For the text-containing cell, return its midpoint in [x, y] coordinate format. 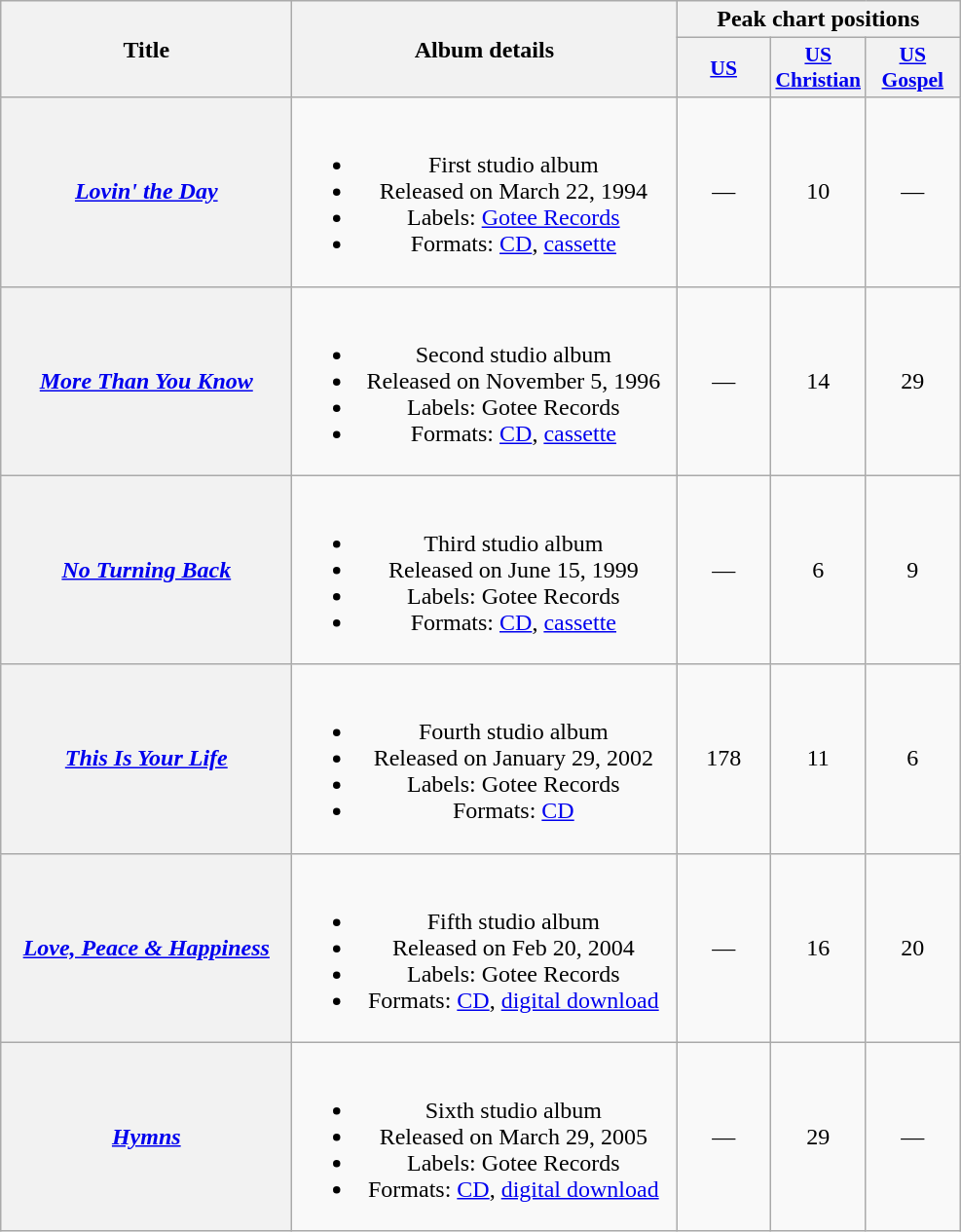
USGospel [913, 68]
More Than You Know [146, 381]
Peak chart positions [818, 19]
Fifth studio albumReleased on Feb 20, 2004Labels: Gotee RecordsFormats: CD, digital download [485, 948]
14 [818, 381]
Love, Peace & Happiness [146, 948]
Fourth studio albumReleased on January 29, 2002Labels: Gotee RecordsFormats: CD [485, 759]
Second studio albumReleased on November 5, 1996Labels: Gotee RecordsFormats: CD, cassette [485, 381]
USChristian [818, 68]
No Turning Back [146, 570]
Lovin' the Day [146, 192]
US [724, 68]
20 [913, 948]
This Is Your Life [146, 759]
10 [818, 192]
9 [913, 570]
Hymns [146, 1137]
178 [724, 759]
16 [818, 948]
Sixth studio albumReleased on March 29, 2005Labels: Gotee RecordsFormats: CD, digital download [485, 1137]
First studio albumReleased on March 22, 1994Labels: Gotee RecordsFormats: CD, cassette [485, 192]
Title [146, 49]
Album details [485, 49]
11 [818, 759]
Third studio albumReleased on June 15, 1999Labels: Gotee RecordsFormats: CD, cassette [485, 570]
